Return (x, y) of the center of cell containing provided text 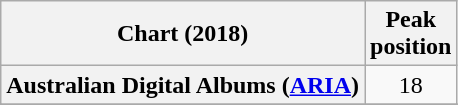
Peak position (411, 34)
Australian Digital Albums (ARIA) (183, 85)
Chart (2018) (183, 34)
18 (411, 85)
